Search for the cell housing the specified text and yield its (x, y) center coordinate. 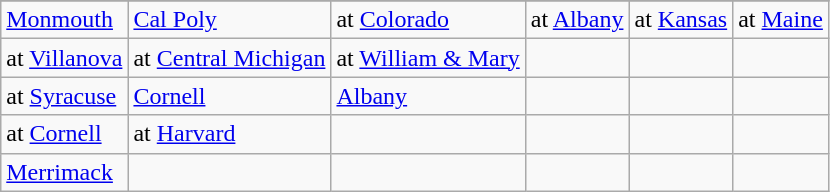
at Syracuse (64, 96)
at Albany (577, 20)
at Central Michigan (230, 58)
at Villanova (64, 58)
at William & Mary (428, 58)
Albany (428, 96)
at Colorado (428, 20)
at Cornell (64, 134)
Cornell (230, 96)
at Harvard (230, 134)
Merrimack (64, 172)
Cal Poly (230, 20)
at Maine (781, 20)
at Kansas (681, 20)
Monmouth (64, 20)
